Locate the cell with the specified text and output its [X, Y] center coordinate. 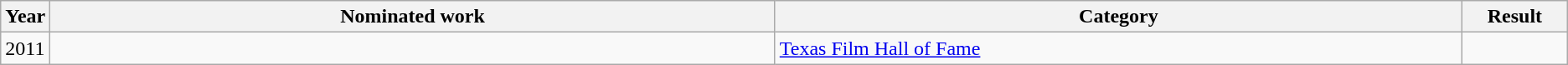
Category [1118, 17]
Year [25, 17]
2011 [25, 48]
Texas Film Hall of Fame [1118, 48]
Nominated work [412, 17]
Result [1515, 17]
